Return (X, Y) of the center of cell containing provided text 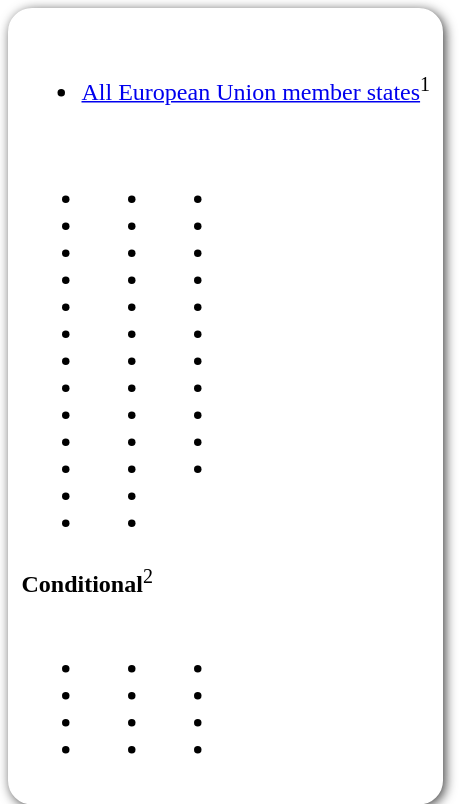
All European Union member states1 Conditional2 (226, 406)
